Output the (x, y) coordinate of the center of the cell containing the given text.  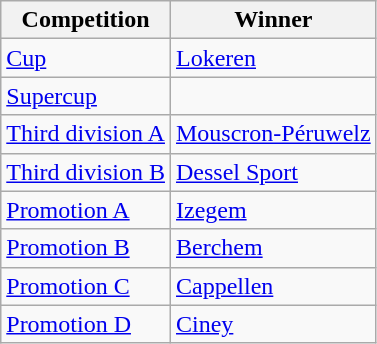
Dessel Sport (273, 172)
Ciney (273, 324)
Promotion C (86, 286)
Cup (86, 58)
Supercup (86, 96)
Third division A (86, 134)
Third division B (86, 172)
Promotion A (86, 210)
Berchem (273, 248)
Promotion B (86, 248)
Izegem (273, 210)
Cappellen (273, 286)
Promotion D (86, 324)
Lokeren (273, 58)
Mouscron-Péruwelz (273, 134)
Winner (273, 20)
Competition (86, 20)
